Return the (X, Y) coordinate for the center point of the cell that contains the specified text.  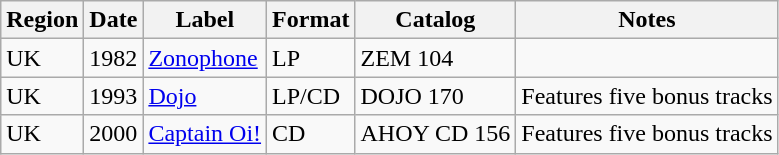
Catalog (436, 20)
AHOY CD 156 (436, 134)
1982 (114, 58)
Label (205, 20)
Notes (647, 20)
Date (114, 20)
ZEM 104 (436, 58)
DOJO 170 (436, 96)
Dojo (205, 96)
1993 (114, 96)
Region (42, 20)
LP (311, 58)
LP/CD (311, 96)
Zonophone (205, 58)
2000 (114, 134)
CD (311, 134)
Captain Oi! (205, 134)
Format (311, 20)
